Pinpoint the cell where the given text exists, returning its [X, Y] midpoint coordinate. 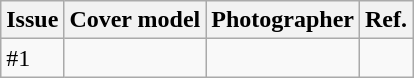
#1 [32, 58]
Photographer [283, 20]
Ref. [386, 20]
Cover model [135, 20]
Issue [32, 20]
